Return [x, y] of the center of cell containing provided text 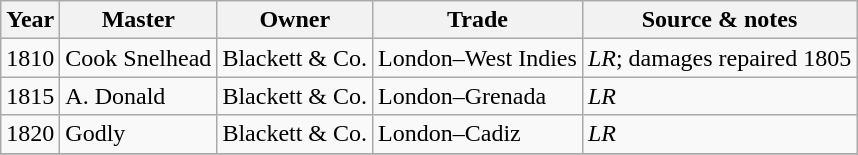
Year [30, 20]
LR; damages repaired 1805 [719, 58]
Master [138, 20]
Godly [138, 134]
London–West Indies [478, 58]
1820 [30, 134]
1815 [30, 96]
London–Grenada [478, 96]
Owner [295, 20]
London–Cadiz [478, 134]
1810 [30, 58]
A. Donald [138, 96]
Cook Snelhead [138, 58]
Trade [478, 20]
Source & notes [719, 20]
